For the text-containing cell, return its midpoint in [x, y] coordinate format. 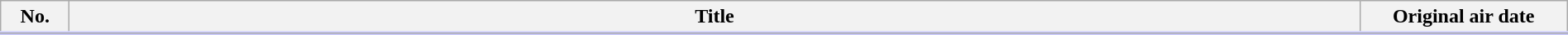
Title [715, 17]
Original air date [1464, 17]
No. [35, 17]
